For the text-containing cell, return its midpoint in (x, y) coordinate format. 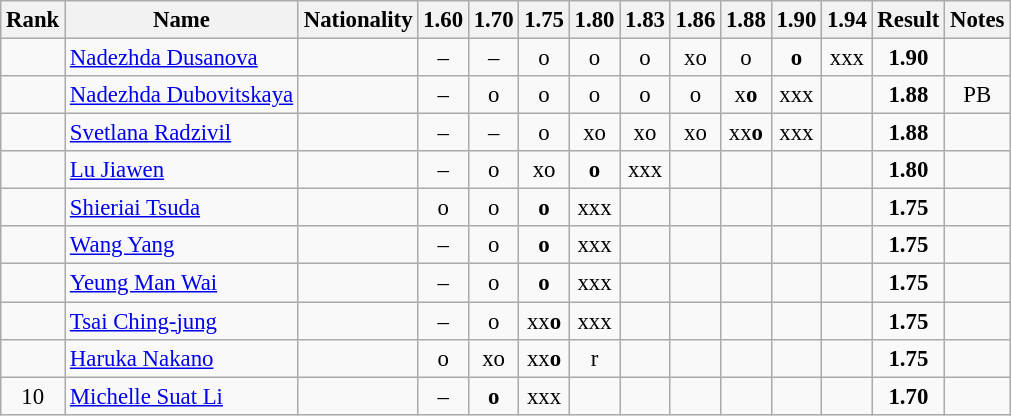
10 (33, 396)
Yeung Man Wai (182, 283)
Nationality (358, 20)
1.83 (645, 20)
Haruka Nakano (182, 358)
1.94 (847, 20)
Notes (978, 20)
Svetlana Radzivil (182, 133)
r (594, 358)
Name (182, 20)
Rank (33, 20)
Result (908, 20)
PB (978, 95)
Wang Yang (182, 245)
Michelle Suat Li (182, 396)
1.86 (695, 20)
Nadezhda Dusanova (182, 58)
Nadezhda Dubovitskaya (182, 95)
Shieriai Tsuda (182, 208)
1.60 (443, 20)
Lu Jiawen (182, 170)
Tsai Ching-jung (182, 321)
